Search for the cell housing the specified text and yield its (x, y) center coordinate. 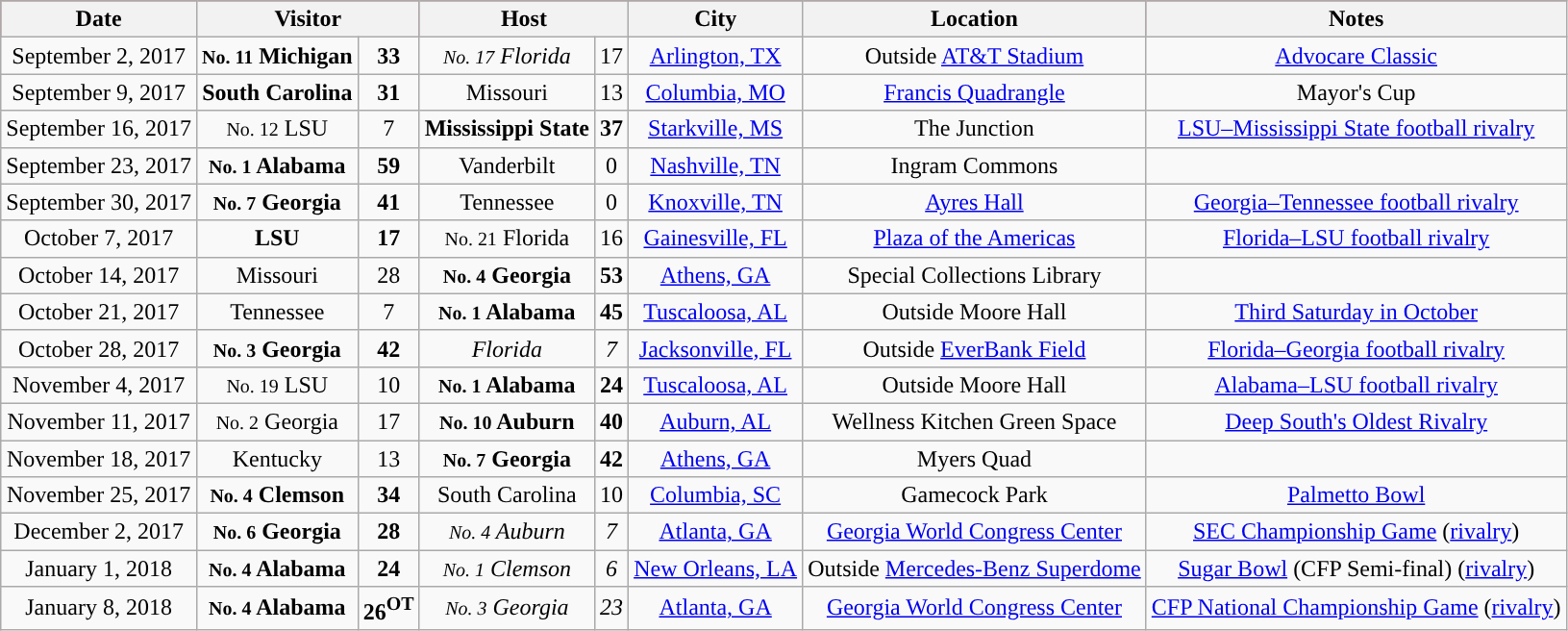
September 9, 2017 (99, 92)
October 14, 2017 (99, 275)
September 2, 2017 (99, 56)
31 (388, 92)
City (715, 19)
No. 4 Georgia (507, 275)
Columbia, MO (715, 92)
6 (611, 568)
Palmetto Bowl (1356, 495)
CFP National Championship Game (rivalry) (1356, 608)
33 (388, 56)
September 30, 2017 (99, 202)
November 4, 2017 (99, 385)
45 (611, 312)
16 (611, 239)
September 16, 2017 (99, 129)
October 21, 2017 (99, 312)
New Orleans, LA (715, 568)
Deep South's Oldest Rivalry (1356, 421)
53 (611, 275)
Starkville, MS (715, 129)
Alabama–LSU football rivalry (1356, 385)
34 (388, 495)
Outside AT&T Stadium (975, 56)
The Junction (975, 129)
Arlington, TX (715, 56)
Location (975, 19)
January 8, 2018 (99, 608)
No. 4 Auburn (507, 532)
Myers Quad (975, 459)
59 (388, 165)
No. 19 LSU (277, 385)
November 25, 2017 (99, 495)
No. 1 Clemson (507, 568)
23 (611, 608)
Florida (507, 348)
SEC Championship Game (rivalry) (1356, 532)
Gainesville, FL (715, 239)
No. 17 Florida (507, 56)
LSU (277, 239)
41 (388, 202)
Notes (1356, 19)
Columbia, SC (715, 495)
November 18, 2017 (99, 459)
October 28, 2017 (99, 348)
Sugar Bowl (CFP Semi-final) (rivalry) (1356, 568)
Special Collections Library (975, 275)
Outside Mercedes-Benz Superdome (975, 568)
Francis Quadrangle (975, 92)
Gamecock Park (975, 495)
26OT (388, 608)
Visitor (308, 19)
No. 10 Auburn (507, 421)
No. 21 Florida (507, 239)
Auburn, AL (715, 421)
Ayres Hall (975, 202)
37 (611, 129)
No. 4 Clemson (277, 495)
40 (611, 421)
LSU–Mississippi State football rivalry (1356, 129)
Ingram Commons (975, 165)
Third Saturday in October (1356, 312)
Outside EverBank Field (975, 348)
October 7, 2017 (99, 239)
No. 11 Michigan (277, 56)
Florida–LSU football rivalry (1356, 239)
December 2, 2017 (99, 532)
Georgia–Tennessee football rivalry (1356, 202)
Advocare Classic (1356, 56)
Knoxville, TN (715, 202)
Host (524, 19)
Nashville, TN (715, 165)
Plaza of the Americas (975, 239)
Mississippi State (507, 129)
Florida–Georgia football rivalry (1356, 348)
No. 2 Georgia (277, 421)
September 23, 2017 (99, 165)
January 1, 2018 (99, 568)
Jacksonville, FL (715, 348)
November 11, 2017 (99, 421)
Kentucky (277, 459)
Date (99, 19)
No. 6 Georgia (277, 532)
No. 12 LSU (277, 129)
Mayor's Cup (1356, 92)
Vanderbilt (507, 165)
Wellness Kitchen Green Space (975, 421)
